Extract the [X, Y] coordinate from the center of the cell holding the provided text.  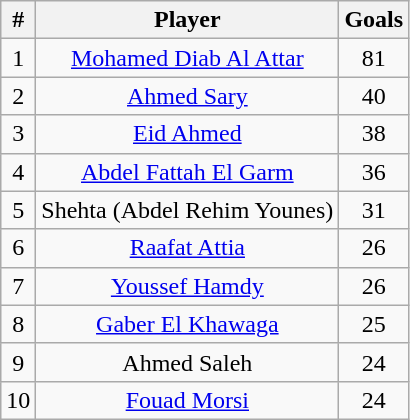
3 [18, 134]
8 [18, 324]
38 [374, 134]
6 [18, 248]
7 [18, 286]
Raafat Attia [188, 248]
4 [18, 172]
Ahmed Sary [188, 96]
5 [18, 210]
31 [374, 210]
10 [18, 400]
40 [374, 96]
25 [374, 324]
Abdel Fattah El Garm [188, 172]
Youssef Hamdy [188, 286]
Fouad Morsi [188, 400]
Mohamed Diab Al Attar [188, 58]
81 [374, 58]
Shehta (Abdel Rehim Younes) [188, 210]
Gaber El Khawaga [188, 324]
Player [188, 20]
1 [18, 58]
36 [374, 172]
2 [18, 96]
Goals [374, 20]
# [18, 20]
Eid Ahmed [188, 134]
Ahmed Saleh [188, 362]
9 [18, 362]
